Output the [X, Y] coordinate of the center of the cell containing the given text.  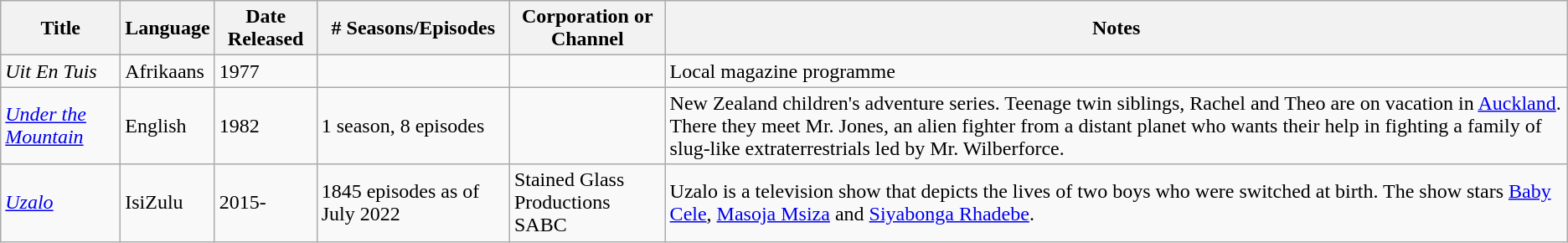
IsiZulu [168, 203]
Afrikaans [168, 71]
Date Released [266, 28]
1 season, 8 episodes [413, 126]
English [168, 126]
Uzalo [60, 203]
Local magazine programme [1116, 71]
Language [168, 28]
# Seasons/Episodes [413, 28]
Stained Glass ProductionsSABC [587, 203]
Title [60, 28]
Under the Mountain [60, 126]
1977 [266, 71]
Corporation or Channel [587, 28]
Notes [1116, 28]
1982 [266, 126]
2015- [266, 203]
Uit En Tuis [60, 71]
1845 episodes as of July 2022 [413, 203]
